From the cell containing the given text, extract its center point as (X, Y) coordinate. 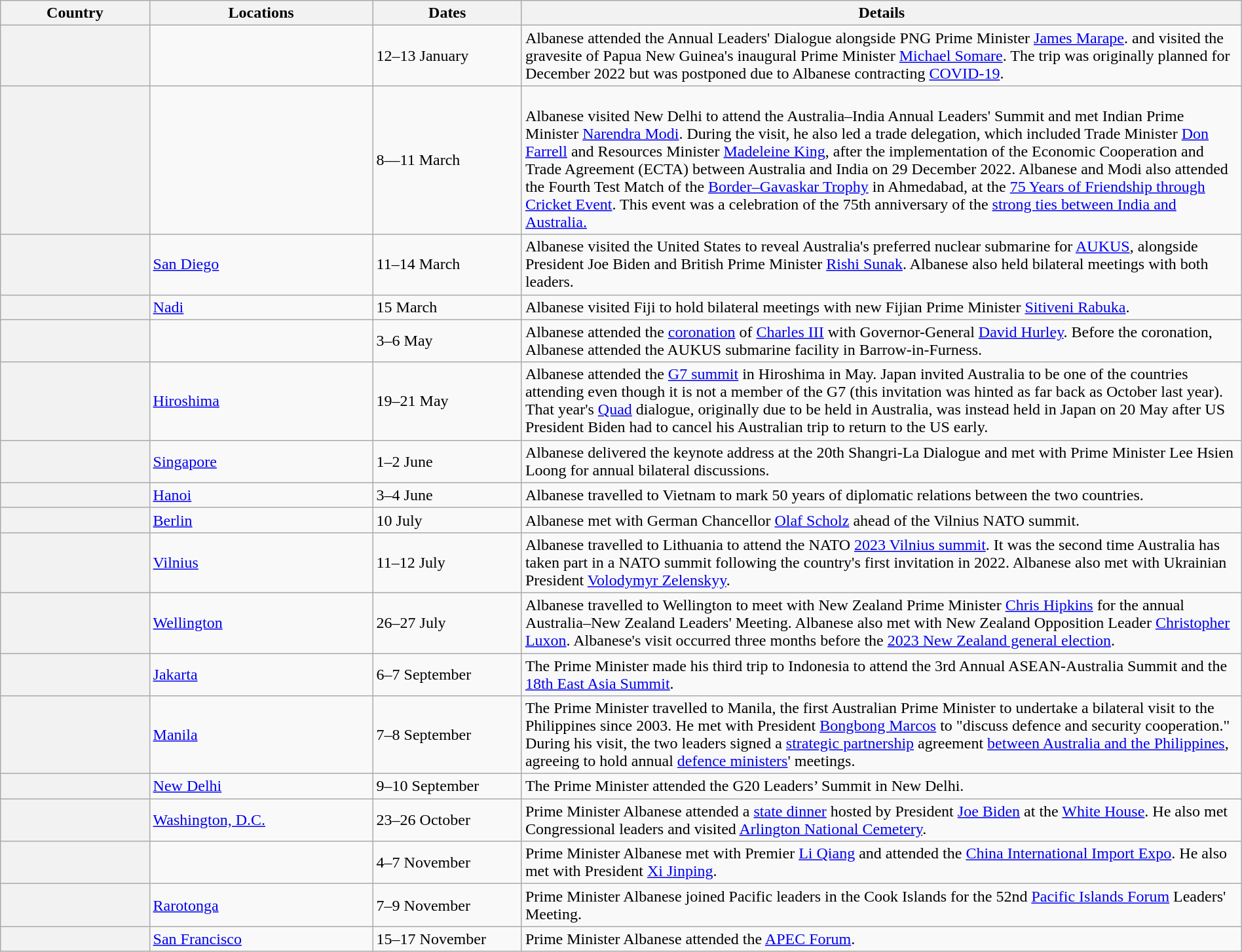
4–7 November (447, 863)
Prime Minister Albanese met with Premier Li Qiang and attended the China International Import Expo. He also met with President Xi Jinping. (882, 863)
Hiroshima (261, 401)
Washington, D.C. (261, 820)
Manila (261, 735)
9–10 September (447, 786)
15 March (447, 307)
New Delhi (261, 786)
The Prime Minister attended the G20 Leaders’ Summit in New Delhi. (882, 786)
26–27 July (447, 623)
7–9 November (447, 905)
San Diego (261, 265)
Rarotonga (261, 905)
Jakarta (261, 674)
7–8 September (447, 735)
The Prime Minister made his third trip to Indonesia to attend the 3rd Annual ASEAN-Australia Summit and the 18th East Asia Summit. (882, 674)
15–17 November (447, 939)
Vilnius (261, 562)
Locations (261, 13)
Singapore (261, 461)
Dates (447, 13)
Details (882, 13)
11–14 March (447, 265)
1–2 June (447, 461)
3–4 June (447, 495)
6–7 September (447, 674)
11–12 July (447, 562)
Country (75, 13)
12–13 January (447, 56)
Albanese met with German Chancellor Olaf Scholz ahead of the Vilnius NATO summit. (882, 520)
Hanoi (261, 495)
Albanese travelled to Vietnam to mark 50 years of diplomatic relations between the two countries. (882, 495)
10 July (447, 520)
Berlin (261, 520)
Albanese visited Fiji to hold bilateral meetings with new Fijian Prime Minister Sitiveni Rabuka. (882, 307)
Wellington (261, 623)
San Francisco (261, 939)
Albanese delivered the keynote address at the 20th Shangri-La Dialogue and met with Prime Minister Lee Hsien Loong for annual bilateral discussions. (882, 461)
Nadi (261, 307)
Prime Minister Albanese joined Pacific leaders in the Cook Islands for the 52nd Pacific Islands Forum Leaders' Meeting. (882, 905)
8—11 March (447, 160)
Prime Minister Albanese attended the APEC Forum. (882, 939)
3–6 May (447, 340)
19–21 May (447, 401)
23–26 October (447, 820)
